Return [x, y] of the center of cell containing provided text 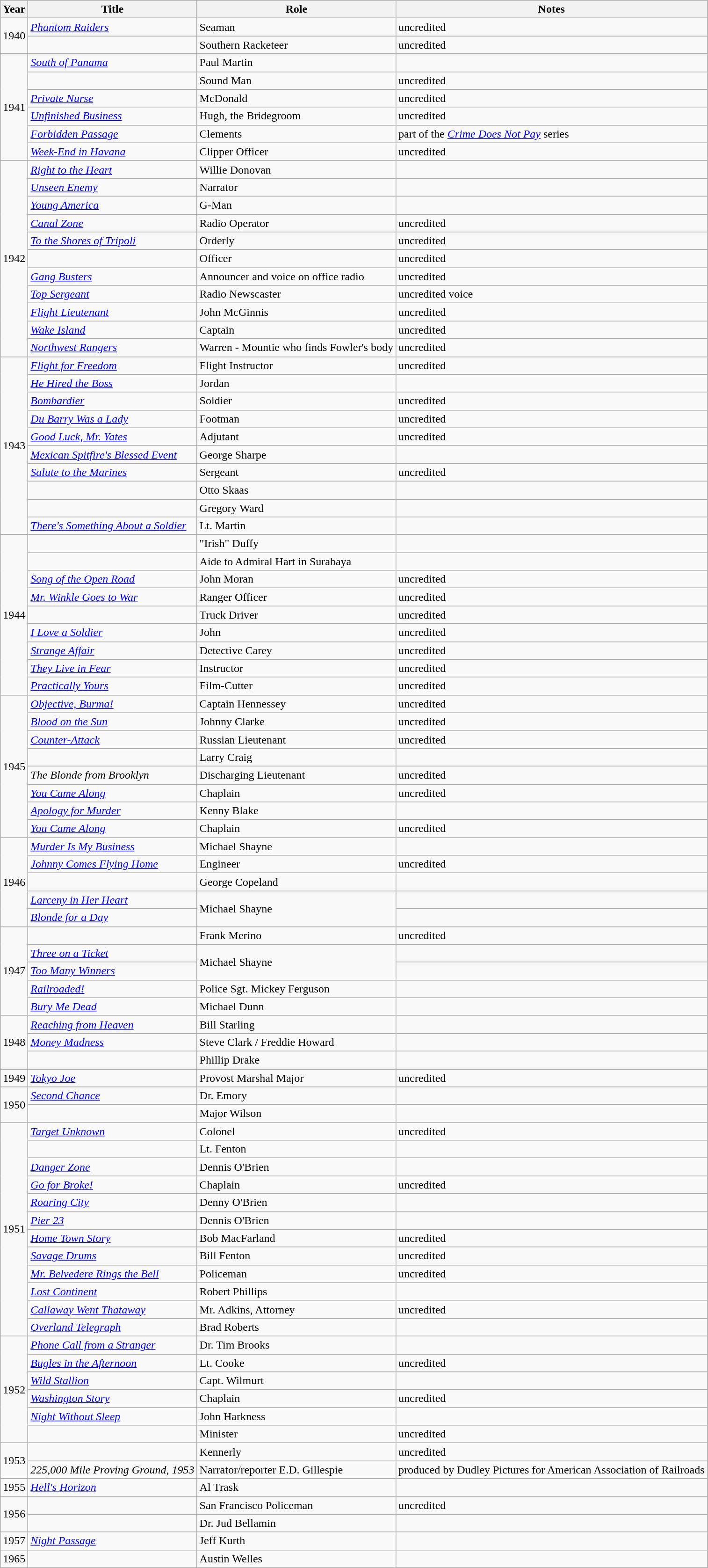
"Irish" Duffy [296, 544]
1942 [14, 258]
Clements [296, 134]
Bill Fenton [296, 1256]
Sergeant [296, 472]
Overland Telegraph [112, 1327]
225,000 Mile Proving Ground, 1953 [112, 1470]
Tokyo Joe [112, 1078]
Johnny Clarke [296, 722]
Otto Skaas [296, 490]
G-Man [296, 205]
Orderly [296, 241]
Kenny Blake [296, 811]
McDonald [296, 98]
1951 [14, 1230]
I Love a Soldier [112, 633]
Sound Man [296, 80]
He Hired the Boss [112, 383]
Role [296, 9]
Provost Marshal Major [296, 1078]
Mr. Adkins, Attorney [296, 1309]
Kennerly [296, 1452]
1957 [14, 1541]
Canal Zone [112, 223]
Bob MacFarland [296, 1238]
South of Panama [112, 63]
Phillip Drake [296, 1060]
Go for Broke! [112, 1185]
Flight Instructor [296, 365]
Discharging Lieutenant [296, 775]
John [296, 633]
Song of the Open Road [112, 579]
Aide to Admiral Hart in Surabaya [296, 562]
Lt. Cooke [296, 1363]
Hell's Horizon [112, 1488]
Larry Craig [296, 757]
Austin Welles [296, 1559]
Warren - Mountie who finds Fowler's body [296, 348]
part of the Crime Does Not Pay series [551, 134]
Unfinished Business [112, 116]
Radio Newscaster [296, 294]
Dr. Emory [296, 1096]
Private Nurse [112, 98]
Top Sergeant [112, 294]
Night Passage [112, 1541]
Bury Me Dead [112, 1006]
Target Unknown [112, 1131]
Southern Racketeer [296, 45]
Narrator [296, 187]
Michael Dunn [296, 1006]
1948 [14, 1042]
Denny O'Brien [296, 1203]
Bombardier [112, 401]
Apology for Murder [112, 811]
Du Barry Was a Lady [112, 419]
Strange Affair [112, 650]
Paul Martin [296, 63]
Seaman [296, 27]
1946 [14, 882]
Minister [296, 1434]
Phantom Raiders [112, 27]
Lost Continent [112, 1291]
Capt. Wilmurt [296, 1381]
Northwest Rangers [112, 348]
Blonde for a Day [112, 918]
produced by Dudley Pictures for American Association of Railroads [551, 1470]
Week-End in Havana [112, 152]
Too Many Winners [112, 971]
Hugh, the Bridegroom [296, 116]
Reaching from Heaven [112, 1024]
Salute to the Marines [112, 472]
Second Chance [112, 1096]
Soldier [296, 401]
1955 [14, 1488]
John Harkness [296, 1416]
Savage Drums [112, 1256]
Colonel [296, 1131]
1941 [14, 107]
Policeman [296, 1274]
San Francisco Policeman [296, 1505]
Larceny in Her Heart [112, 900]
Title [112, 9]
Clipper Officer [296, 152]
Announcer and voice on office radio [296, 277]
George Copeland [296, 882]
1950 [14, 1105]
Practically Yours [112, 686]
Blood on the Sun [112, 722]
Johnny Comes Flying Home [112, 864]
Truck Driver [296, 615]
John Moran [296, 579]
Willie Donovan [296, 169]
Lt. Fenton [296, 1149]
Flight for Freedom [112, 365]
Night Without Sleep [112, 1416]
Jeff Kurth [296, 1541]
Objective, Burma! [112, 704]
Robert Phillips [296, 1291]
Footman [296, 419]
Flight Lieutenant [112, 312]
They Live in Fear [112, 668]
Right to the Heart [112, 169]
Callaway Went Thataway [112, 1309]
Young America [112, 205]
Steve Clark / Freddie Howard [296, 1042]
1965 [14, 1559]
Dr. Jud Bellamin [296, 1523]
Mr. Winkle Goes to War [112, 597]
Jordan [296, 383]
Railroaded! [112, 989]
Russian Lieutenant [296, 739]
Al Trask [296, 1488]
To the Shores of Tripoli [112, 241]
Narrator/reporter E.D. Gillespie [296, 1470]
Brad Roberts [296, 1327]
Mexican Spitfire's Blessed Event [112, 454]
Home Town Story [112, 1238]
Film-Cutter [296, 686]
Unseen Enemy [112, 187]
Gang Busters [112, 277]
Bugles in the Afternoon [112, 1363]
Pier 23 [112, 1220]
1956 [14, 1514]
Bill Starling [296, 1024]
Adjutant [296, 437]
Danger Zone [112, 1167]
Phone Call from a Stranger [112, 1345]
Money Madness [112, 1042]
Notes [551, 9]
Year [14, 9]
Engineer [296, 864]
Wake Island [112, 330]
1949 [14, 1078]
Officer [296, 259]
Major Wilson [296, 1114]
1940 [14, 36]
uncredited voice [551, 294]
Captain Hennessey [296, 704]
Police Sgt. Mickey Ferguson [296, 989]
Frank Merino [296, 935]
1944 [14, 615]
Instructor [296, 668]
Lt. Martin [296, 526]
Radio Operator [296, 223]
Dr. Tim Brooks [296, 1345]
The Blonde from Brooklyn [112, 775]
Murder Is My Business [112, 846]
1952 [14, 1389]
Mr. Belvedere Rings the Bell [112, 1274]
John McGinnis [296, 312]
Captain [296, 330]
There's Something About a Soldier [112, 526]
1947 [14, 971]
1945 [14, 766]
Washington Story [112, 1399]
1953 [14, 1461]
George Sharpe [296, 454]
Gregory Ward [296, 508]
Forbidden Passage [112, 134]
Ranger Officer [296, 597]
1943 [14, 445]
Wild Stallion [112, 1381]
Three on a Ticket [112, 953]
Roaring City [112, 1203]
Detective Carey [296, 650]
Good Luck, Mr. Yates [112, 437]
Counter-Attack [112, 739]
